Output the [X, Y] coordinate of the center of the cell containing the given text.  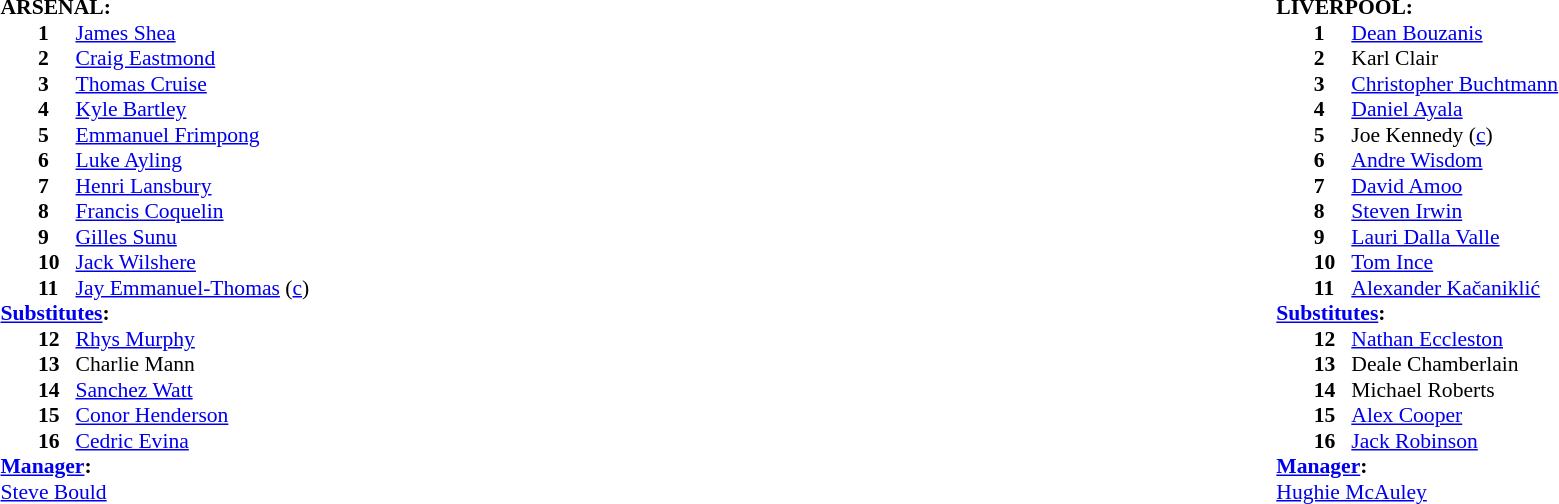
Daniel Ayala [1454, 109]
Conor Henderson [193, 415]
Andre Wisdom [1454, 161]
Jack Robinson [1454, 441]
Dean Bouzanis [1454, 33]
Emmanuel Frimpong [193, 135]
Francis Coquelin [193, 211]
Karl Clair [1454, 59]
Cedric Evina [193, 441]
Alex Cooper [1454, 415]
Thomas Cruise [193, 84]
Joe Kennedy (c) [1454, 135]
James Shea [193, 33]
Alexander Kačaniklić [1454, 288]
Jay Emmanuel-Thomas (c) [193, 288]
Rhys Murphy [193, 339]
Jack Wilshere [193, 263]
Craig Eastmond [193, 59]
Kyle Bartley [193, 109]
Tom Ince [1454, 263]
Nathan Eccleston [1454, 339]
Luke Ayling [193, 161]
Michael Roberts [1454, 390]
Henri Lansbury [193, 186]
Sanchez Watt [193, 390]
Lauri Dalla Valle [1454, 237]
Deale Chamberlain [1454, 365]
Steven Irwin [1454, 211]
Charlie Mann [193, 365]
David Amoo [1454, 186]
Gilles Sunu [193, 237]
Christopher Buchtmann [1454, 84]
